Search for the cell housing the specified text and yield its (X, Y) center coordinate. 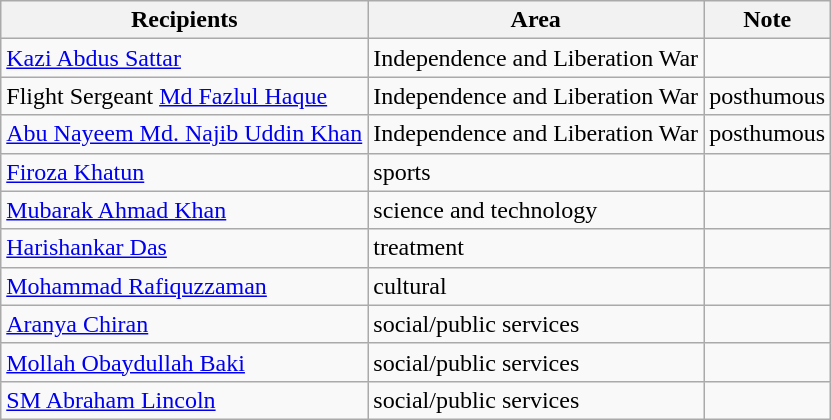
Recipients (184, 20)
Flight Sergeant Md Fazlul Haque (184, 96)
Mollah Obaydullah Baki (184, 362)
Harishankar Das (184, 248)
treatment (536, 248)
Area (536, 20)
sports (536, 172)
Kazi Abdus Sattar (184, 58)
science and technology (536, 210)
Mubarak Ahmad Khan (184, 210)
Aranya Chiran (184, 324)
Mohammad Rafiquzzaman (184, 286)
Firoza Khatun (184, 172)
Note (768, 20)
SM Abraham Lincoln (184, 400)
cultural (536, 286)
Abu Nayeem Md. Najib Uddin Khan (184, 134)
